Detect which cell encompasses the target text, then output its (X, Y) center coordinate. 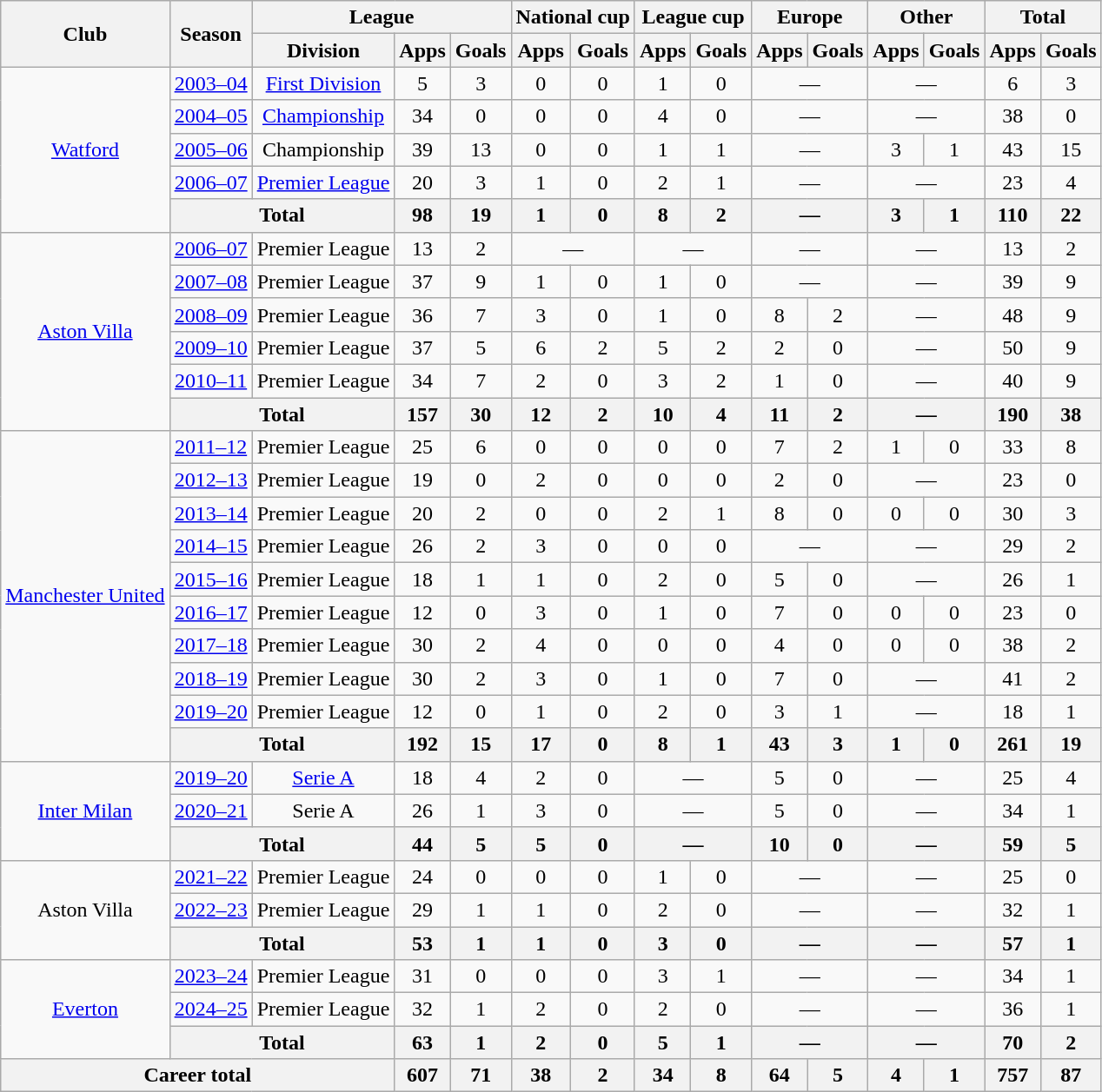
National cup (573, 17)
110 (1012, 215)
Inter Milan (85, 811)
2012–13 (210, 480)
44 (422, 844)
53 (422, 943)
Season (210, 34)
2010–11 (210, 381)
57 (1012, 943)
First Division (323, 83)
2004–05 (210, 116)
League (382, 17)
70 (1012, 1042)
2013–14 (210, 513)
Everton (85, 1009)
48 (1012, 314)
2009–10 (210, 347)
22 (1071, 215)
2024–25 (210, 1009)
2008–09 (210, 314)
190 (1012, 414)
24 (422, 877)
33 (1012, 447)
63 (422, 1042)
Other (926, 17)
2022–23 (210, 910)
71 (481, 1075)
40 (1012, 381)
Division (323, 50)
2021–22 (210, 877)
2018–19 (210, 678)
Watford (85, 149)
41 (1012, 678)
2005–06 (210, 149)
87 (1071, 1075)
Club (85, 34)
2003–04 (210, 83)
64 (780, 1075)
2015–16 (210, 579)
11 (780, 414)
Manchester United (85, 596)
157 (422, 414)
2020–21 (210, 811)
50 (1012, 347)
98 (422, 215)
261 (1012, 745)
17 (541, 745)
League cup (693, 17)
2011–12 (210, 447)
31 (422, 976)
Career total (198, 1075)
2016–17 (210, 612)
192 (422, 745)
607 (422, 1075)
2017–18 (210, 645)
59 (1012, 844)
757 (1012, 1075)
2014–15 (210, 546)
Europe (810, 17)
2023–24 (210, 976)
2007–08 (210, 281)
